Scan for the cell matching the given text and deliver its [X, Y] coordinate at center. 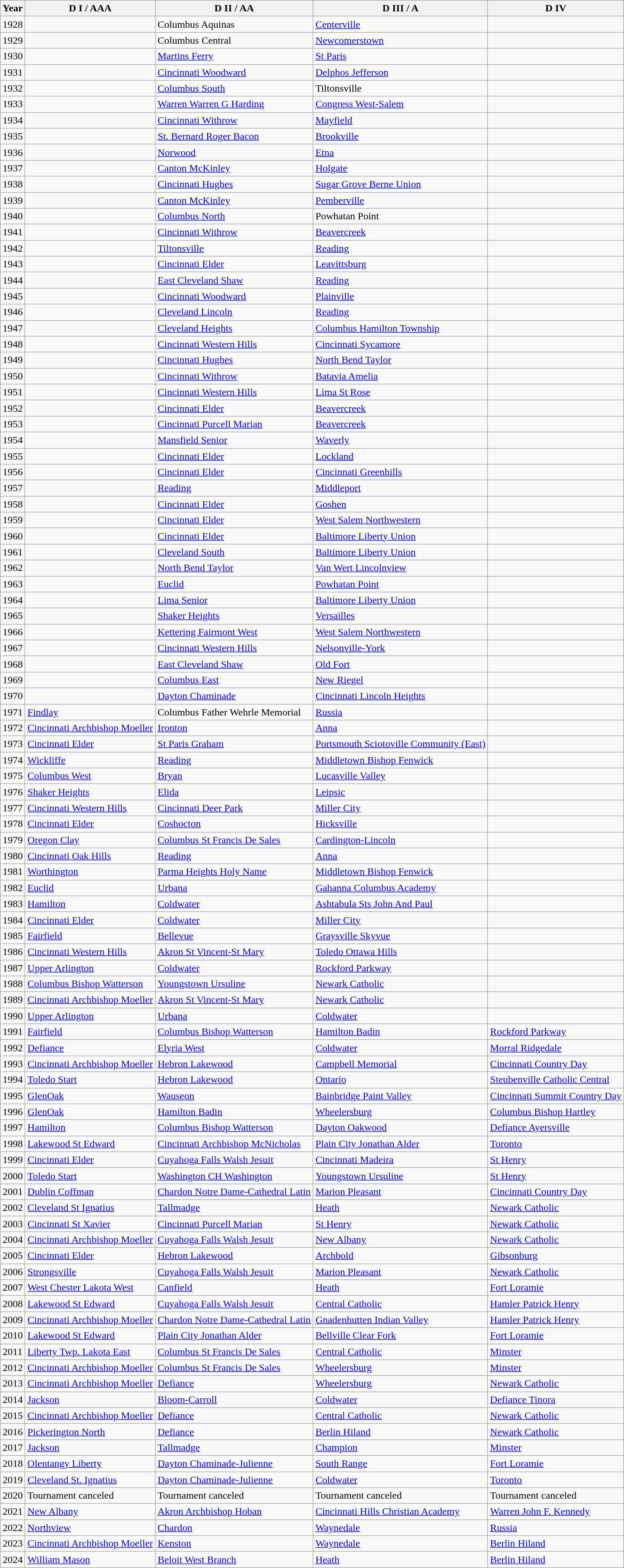
Portsmouth Sciotoville Community (East) [400, 744]
1991 [13, 1032]
1982 [13, 888]
Dublin Coffman [90, 1192]
2000 [13, 1176]
Cincinnati Sycamore [400, 344]
2024 [13, 1560]
1971 [13, 712]
1995 [13, 1096]
1986 [13, 952]
2002 [13, 1208]
Elyria West [234, 1048]
2010 [13, 1336]
Wickliffe [90, 760]
Nelsonville-York [400, 648]
2013 [13, 1384]
1970 [13, 696]
2006 [13, 1272]
1941 [13, 232]
Liberty Twp. Lakota East [90, 1352]
1983 [13, 904]
Kettering Fairmont West [234, 632]
2005 [13, 1256]
Akron Archbishop Hoban [234, 1512]
1998 [13, 1144]
1944 [13, 280]
1933 [13, 104]
1984 [13, 920]
1952 [13, 408]
2021 [13, 1512]
2011 [13, 1352]
1939 [13, 200]
Kenston [234, 1544]
1960 [13, 536]
Worthington [90, 872]
Columbus South [234, 88]
William Mason [90, 1560]
1968 [13, 664]
Newcomerstown [400, 40]
1949 [13, 360]
2014 [13, 1400]
1979 [13, 840]
1940 [13, 216]
Centerville [400, 24]
1931 [13, 72]
Lockland [400, 456]
St Paris [400, 56]
Gibsonburg [556, 1256]
Old Fort [400, 664]
1957 [13, 488]
2017 [13, 1447]
Cincinnati Archbishop McNicholas [234, 1144]
Brookville [400, 136]
2023 [13, 1544]
Cincinnati Greenhills [400, 472]
Columbus North [234, 216]
Ontario [400, 1080]
Toledo Ottawa Hills [400, 952]
Goshen [400, 504]
Columbus Central [234, 40]
Findlay [90, 712]
1997 [13, 1128]
Oregon Clay [90, 840]
Dayton Oakwood [400, 1128]
St. Bernard Roger Bacon [234, 136]
Columbus Bishop Hartley [556, 1112]
Washington CH Washington [234, 1176]
1932 [13, 88]
Bloom-Carroll [234, 1400]
1958 [13, 504]
Defiance Tinora [556, 1400]
1965 [13, 616]
Congress West-Salem [400, 104]
Warren Warren G Harding [234, 104]
Cincinnati Deer Park [234, 808]
1967 [13, 648]
Canfield [234, 1288]
Ironton [234, 728]
Cleveland St. Ignatius [90, 1479]
1945 [13, 296]
Batavia Amelia [400, 376]
Lima Senior [234, 600]
1943 [13, 264]
2012 [13, 1368]
1976 [13, 792]
Versailles [400, 616]
1959 [13, 520]
1946 [13, 312]
1972 [13, 728]
Steubenville Catholic Central [556, 1080]
1988 [13, 984]
Cleveland South [234, 552]
Gnadenhutten Indian Valley [400, 1320]
1928 [13, 24]
Campbell Memorial [400, 1064]
Mayfield [400, 120]
Cleveland Heights [234, 328]
Bellevue [234, 936]
D II / AA [234, 8]
2008 [13, 1304]
1947 [13, 328]
1980 [13, 856]
Olentangy Liberty [90, 1463]
Champion [400, 1447]
Van Wert Lincolnview [400, 568]
1996 [13, 1112]
Norwood [234, 152]
Pickerington North [90, 1431]
Delphos Jefferson [400, 72]
New Riegel [400, 680]
Columbus East [234, 680]
Chardon [234, 1528]
Graysville Skyvue [400, 936]
1987 [13, 968]
Lima St Rose [400, 392]
1930 [13, 56]
Bellville Clear Fork [400, 1336]
Bryan [234, 776]
Cleveland St Ignatius [90, 1208]
1975 [13, 776]
1985 [13, 936]
Plainville [400, 296]
1938 [13, 184]
1973 [13, 744]
1966 [13, 632]
Mansfield Senior [234, 440]
1951 [13, 392]
1993 [13, 1064]
1981 [13, 872]
2001 [13, 1192]
St Paris Graham [234, 744]
Cleveland Lincoln [234, 312]
Coshocton [234, 824]
Middleport [400, 488]
1954 [13, 440]
Defiance Ayersville [556, 1128]
1992 [13, 1048]
Cincinnati Madeira [400, 1160]
Cincinnati Lincoln Heights [400, 696]
1936 [13, 152]
Dayton Chaminade [234, 696]
1964 [13, 600]
2020 [13, 1496]
Cincinnati St Xavier [90, 1224]
Parma Heights Holy Name [234, 872]
1989 [13, 1000]
Waverly [400, 440]
1999 [13, 1160]
1955 [13, 456]
Gahanna Columbus Academy [400, 888]
1969 [13, 680]
D I / AAA [90, 8]
1990 [13, 1016]
1953 [13, 424]
2022 [13, 1528]
Columbus West [90, 776]
Northview [90, 1528]
West Chester Lakota West [90, 1288]
1950 [13, 376]
Cincinnati Hills Christian Academy [400, 1512]
Ashtabula Sts John And Paul [400, 904]
2016 [13, 1431]
Columbus Hamilton Township [400, 328]
1963 [13, 584]
Leipsic [400, 792]
Holgate [400, 168]
Year [13, 8]
2003 [13, 1224]
1937 [13, 168]
Bainbridge Paint Valley [400, 1096]
1994 [13, 1080]
2019 [13, 1479]
1978 [13, 824]
1974 [13, 760]
1935 [13, 136]
1962 [13, 568]
Hicksville [400, 824]
Cardington-Lincoln [400, 840]
2018 [13, 1463]
1977 [13, 808]
Archbold [400, 1256]
Beloit West Branch [234, 1560]
Leavittsburg [400, 264]
Strongsville [90, 1272]
Morral Ridgedale [556, 1048]
2004 [13, 1240]
South Range [400, 1463]
2007 [13, 1288]
Lucasville Valley [400, 776]
Columbus Father Wehrle Memorial [234, 712]
1948 [13, 344]
Columbus Aquinas [234, 24]
Etna [400, 152]
Sugar Grove Berne Union [400, 184]
Wauseon [234, 1096]
Cincinnati Oak Hills [90, 856]
Cincinnati Summit Country Day [556, 1096]
Pemberville [400, 200]
Martins Ferry [234, 56]
D III / A [400, 8]
1942 [13, 248]
Warren John F. Kennedy [556, 1512]
D IV [556, 8]
2015 [13, 1415]
1934 [13, 120]
1929 [13, 40]
Elida [234, 792]
2009 [13, 1320]
1956 [13, 472]
1961 [13, 552]
